Output the (x, y) coordinate of the center of the cell containing the given text.  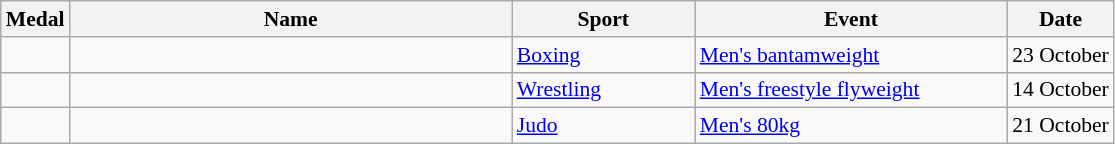
Judo (604, 126)
Men's bantamweight (852, 55)
21 October (1060, 126)
Men's freestyle flyweight (852, 90)
14 October (1060, 90)
Wrestling (604, 90)
Medal (36, 19)
Event (852, 19)
Boxing (604, 55)
23 October (1060, 55)
Name (291, 19)
Date (1060, 19)
Men's 80kg (852, 126)
Sport (604, 19)
